Locate the cell with the specified text and output its (x, y) center coordinate. 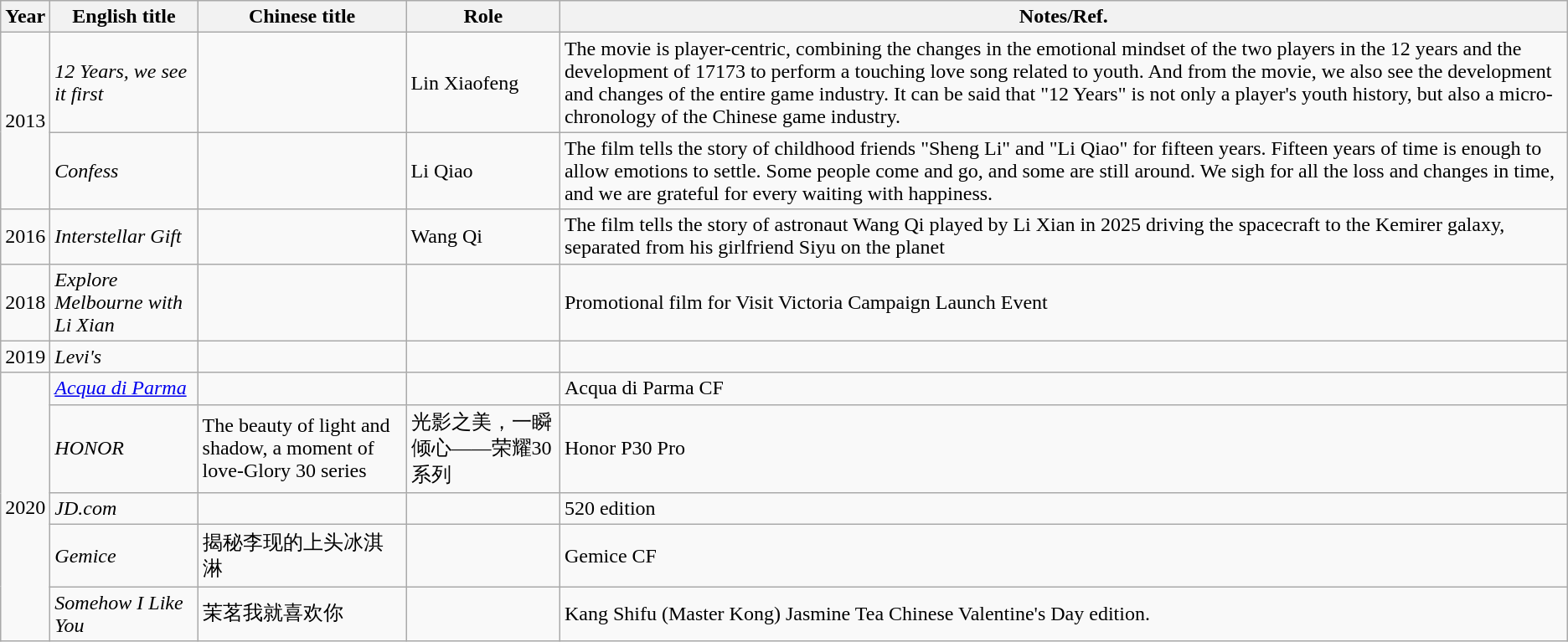
Li Qiao (482, 171)
The beauty of light and shadow, a moment of love-Glory 30 series (302, 449)
Interstellar Gift (124, 236)
Kang Shifu (Master Kong) Jasmine Tea Chinese Valentine's Day edition. (1064, 614)
Levi's (124, 357)
揭秘李现的上头冰淇淋 (302, 556)
520 edition (1064, 509)
Notes/Ref. (1064, 17)
Role (482, 17)
Lin Xiaofeng (482, 82)
光影之美，一瞬倾心——荣耀30系列 (482, 449)
HONOR (124, 449)
Acqua di Parma (124, 388)
Somehow I Like You (124, 614)
茉茗我就喜欢你 (302, 614)
Gemice CF (1064, 556)
JD.com (124, 509)
Acqua di Parma CF (1064, 388)
Wang Qi (482, 236)
2013 (25, 121)
Honor P30 Pro (1064, 449)
Explore Melbourne with Li Xian (124, 302)
Year (25, 17)
Chinese title (302, 17)
12 Years, we see it first (124, 82)
Confess (124, 171)
Gemice (124, 556)
2019 (25, 357)
Promotional film for Visit Victoria Campaign Launch Event (1064, 302)
2018 (25, 302)
2020 (25, 507)
2016 (25, 236)
English title (124, 17)
